Scan for the cell matching the given text and deliver its (X, Y) coordinate at center. 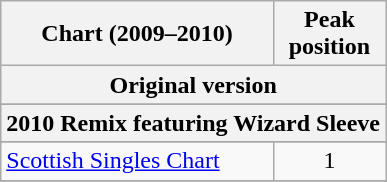
Original version (194, 85)
Chart (2009–2010) (138, 34)
2010 Remix featuring Wizard Sleeve (194, 123)
1 (329, 161)
Peakposition (329, 34)
Scottish Singles Chart (138, 161)
